Detect which cell encompasses the target text, then output its (X, Y) center coordinate. 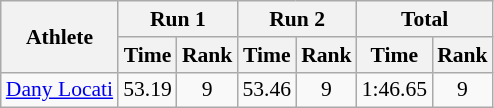
1:46.65 (394, 90)
Total (425, 19)
Run 2 (296, 19)
Dany Locati (60, 90)
53.19 (148, 90)
Run 1 (178, 19)
53.46 (266, 90)
Athlete (60, 36)
